Detect which cell encompasses the target text, then output its [X, Y] center coordinate. 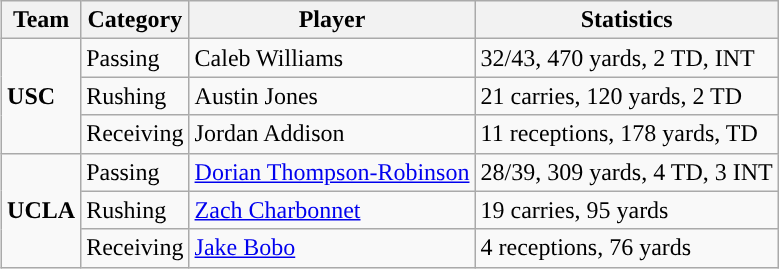
19 carries, 95 yards [626, 210]
USC [42, 96]
11 receptions, 178 yards, TD [626, 134]
Austin Jones [332, 96]
Dorian Thompson-Robinson [332, 172]
Jake Bobo [332, 248]
UCLA [42, 210]
Team [42, 20]
Zach Charbonnet [332, 210]
Player [332, 20]
32/43, 470 yards, 2 TD, INT [626, 58]
28/39, 309 yards, 4 TD, 3 INT [626, 172]
Jordan Addison [332, 134]
Category [135, 20]
Caleb Williams [332, 58]
Statistics [626, 20]
21 carries, 120 yards, 2 TD [626, 96]
4 receptions, 76 yards [626, 248]
